For the text-containing cell, return its midpoint in (X, Y) coordinate format. 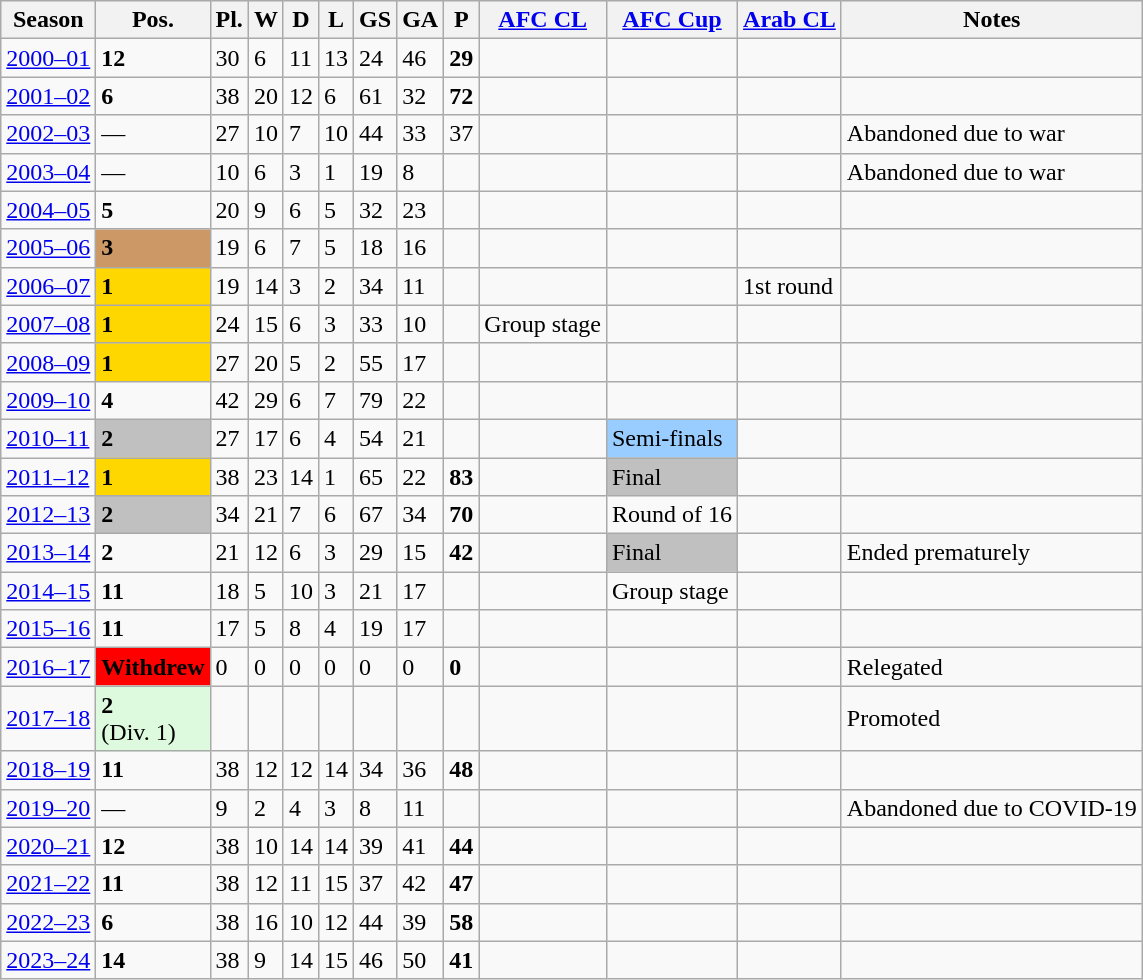
47 (462, 884)
Arab CL (790, 20)
Pl. (229, 20)
48 (462, 770)
50 (420, 960)
Pos. (153, 20)
P (462, 20)
83 (462, 477)
Ended prematurely (992, 553)
2012–13 (48, 515)
2021–22 (48, 884)
58 (462, 922)
2019–20 (48, 808)
Semi-finals (672, 438)
2008–09 (48, 362)
Notes (992, 20)
AFC Cup (672, 20)
2006–07 (48, 286)
Season (48, 20)
2015–16 (48, 629)
Abandoned due to COVID-19 (992, 808)
Round of 16 (672, 515)
1st round (790, 286)
79 (376, 400)
D (300, 20)
54 (376, 438)
AFC CL (543, 20)
2002–03 (48, 134)
2017–18 (48, 718)
Promoted (992, 718)
55 (376, 362)
70 (462, 515)
GS (376, 20)
65 (376, 477)
2005–06 (48, 248)
Relegated (992, 667)
2010–11 (48, 438)
W (266, 20)
2000–01 (48, 58)
2016–17 (48, 667)
2011–12 (48, 477)
2001–02 (48, 96)
Withdrew (153, 667)
61 (376, 96)
30 (229, 58)
72 (462, 96)
2(Div. 1) (153, 718)
2014–15 (48, 591)
2004–05 (48, 210)
2023–24 (48, 960)
2009–10 (48, 400)
L (336, 20)
13 (336, 58)
GA (420, 20)
2003–04 (48, 172)
2013–14 (48, 553)
2020–21 (48, 846)
2018–19 (48, 770)
36 (420, 770)
67 (376, 515)
2007–08 (48, 324)
2022–23 (48, 922)
